Return (X, Y) of the center of cell containing provided text 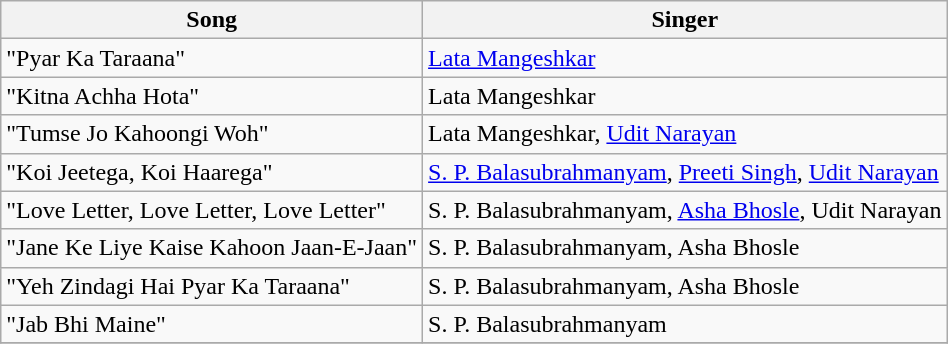
"Yeh Zindagi Hai Pyar Ka Taraana" (212, 286)
"Pyar Ka Taraana" (212, 58)
S. P. Balasubrahmanyam, Asha Bhosle, Udit Narayan (685, 210)
"Tumse Jo Kahoongi Woh" (212, 134)
Song (212, 20)
Singer (685, 20)
"Jab Bhi Maine" (212, 324)
"Love Letter, Love Letter, Love Letter" (212, 210)
"Kitna Achha Hota" (212, 96)
"Koi Jeetega, Koi Haarega" (212, 172)
S. P. Balasubrahmanyam, Preeti Singh, Udit Narayan (685, 172)
S. P. Balasubrahmanyam (685, 324)
"Jane Ke Liye Kaise Kahoon Jaan-E-Jaan" (212, 248)
Lata Mangeshkar, Udit Narayan (685, 134)
